Search for the cell housing the specified text and yield its (X, Y) center coordinate. 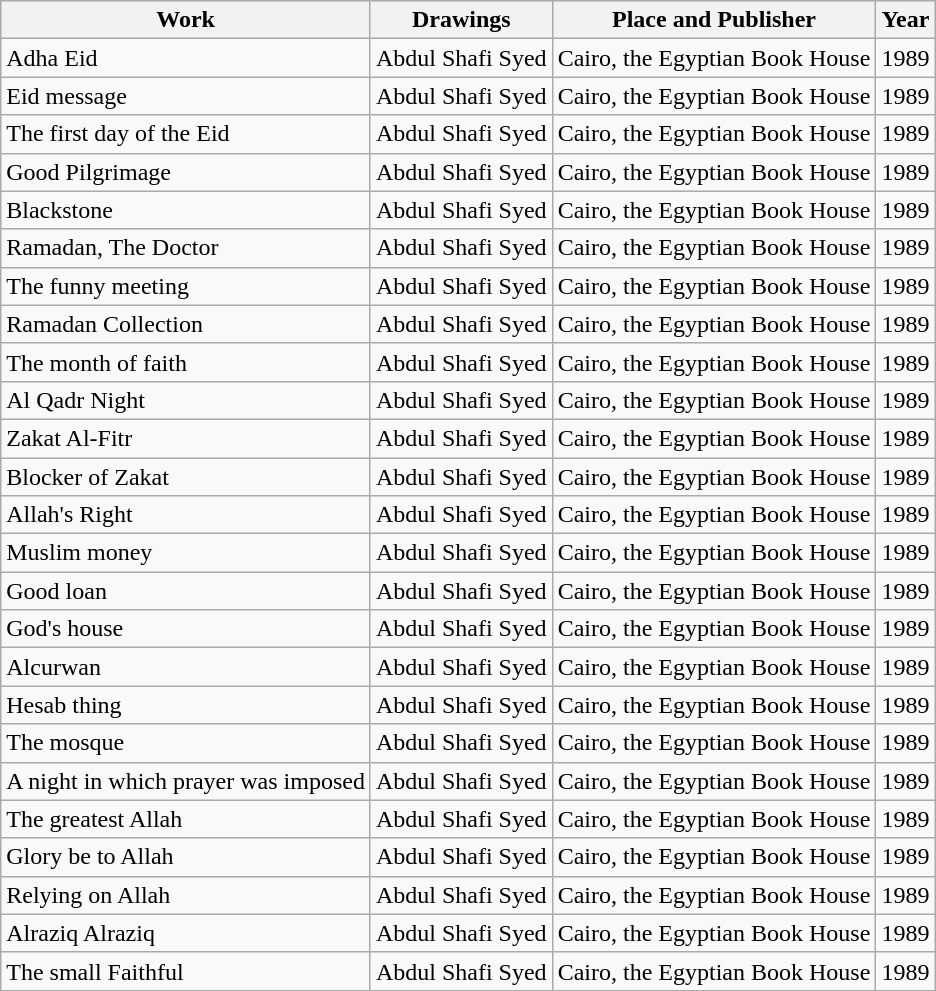
Relying on Allah (186, 895)
Year (906, 20)
Good Pilgrimage (186, 172)
Blocker of Zakat (186, 477)
The first day of the Eid (186, 134)
Adha Eid (186, 58)
Zakat Al-Fitr (186, 438)
Allah's Right (186, 515)
A night in which prayer was imposed (186, 781)
Blackstone (186, 210)
Eid message (186, 96)
Ramadan Collection (186, 324)
The month of faith (186, 362)
Al Qadr Night (186, 400)
Muslim money (186, 553)
Ramadan, The Doctor (186, 248)
Drawings (461, 20)
Alraziq Alraziq (186, 933)
The small Faithful (186, 971)
The mosque (186, 743)
Hesab thing (186, 705)
God's house (186, 629)
Alcurwan (186, 667)
The greatest Allah (186, 819)
Place and Publisher (714, 20)
Work (186, 20)
Good loan (186, 591)
Glory be to Allah (186, 857)
The funny meeting (186, 286)
